Extract the (X, Y) coordinate from the center of the cell holding the provided text.  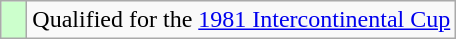
Qualified for the 1981 Intercontinental Cup (242, 20)
